Detect which cell encompasses the target text, then output its [X, Y] center coordinate. 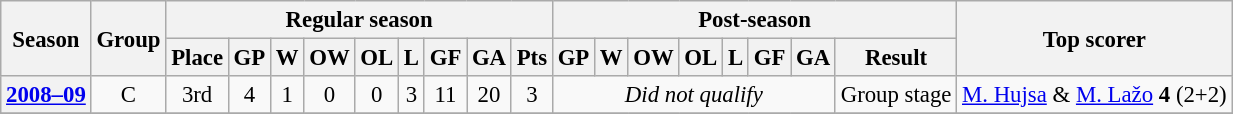
Group stage [896, 95]
Post-season [754, 20]
Season [46, 38]
4 [249, 95]
M. Hujsa & M. Lažo 4 (2+2) [1094, 95]
Top scorer [1094, 38]
Pts [532, 58]
Regular season [359, 20]
11 [445, 95]
2008–09 [46, 95]
Group [128, 38]
20 [490, 95]
C [128, 95]
3rd [197, 95]
Did not qualify [694, 95]
1 [288, 95]
Result [896, 58]
Place [197, 58]
